Find where the given text appears and provide that cell's center as [x, y] coordinate. 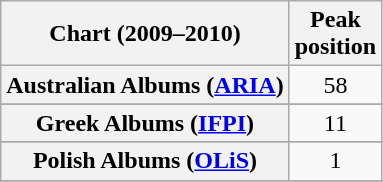
Peak position [335, 34]
58 [335, 85]
Australian Albums (ARIA) [145, 85]
1 [335, 161]
Chart (2009–2010) [145, 34]
Polish Albums (OLiS) [145, 161]
11 [335, 123]
Greek Albums (IFPI) [145, 123]
